Pinpoint the cell where the given text exists, returning its (X, Y) midpoint coordinate. 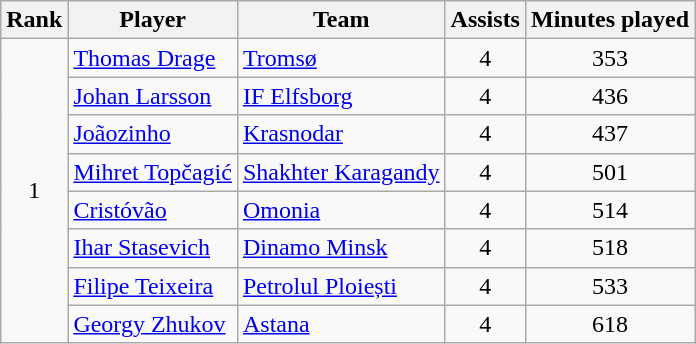
Dinamo Minsk (341, 248)
Assists (485, 20)
Team (341, 20)
Minutes played (610, 20)
533 (610, 286)
Astana (341, 324)
Player (153, 20)
Ihar Stasevich (153, 248)
501 (610, 172)
IF Elfsborg (341, 96)
353 (610, 58)
Filipe Teixeira (153, 286)
518 (610, 248)
618 (610, 324)
Omonia (341, 210)
Petrolul Ploiești (341, 286)
Cristóvão (153, 210)
1 (34, 191)
Krasnodar (341, 134)
436 (610, 96)
Mihret Topčagić (153, 172)
Rank (34, 20)
Tromsø (341, 58)
Johan Larsson (153, 96)
Shakhter Karagandy (341, 172)
437 (610, 134)
514 (610, 210)
Thomas Drage (153, 58)
Georgy Zhukov (153, 324)
Joãozinho (153, 134)
